Identify which cell holds the provided text, then report its [x, y] central coordinate. 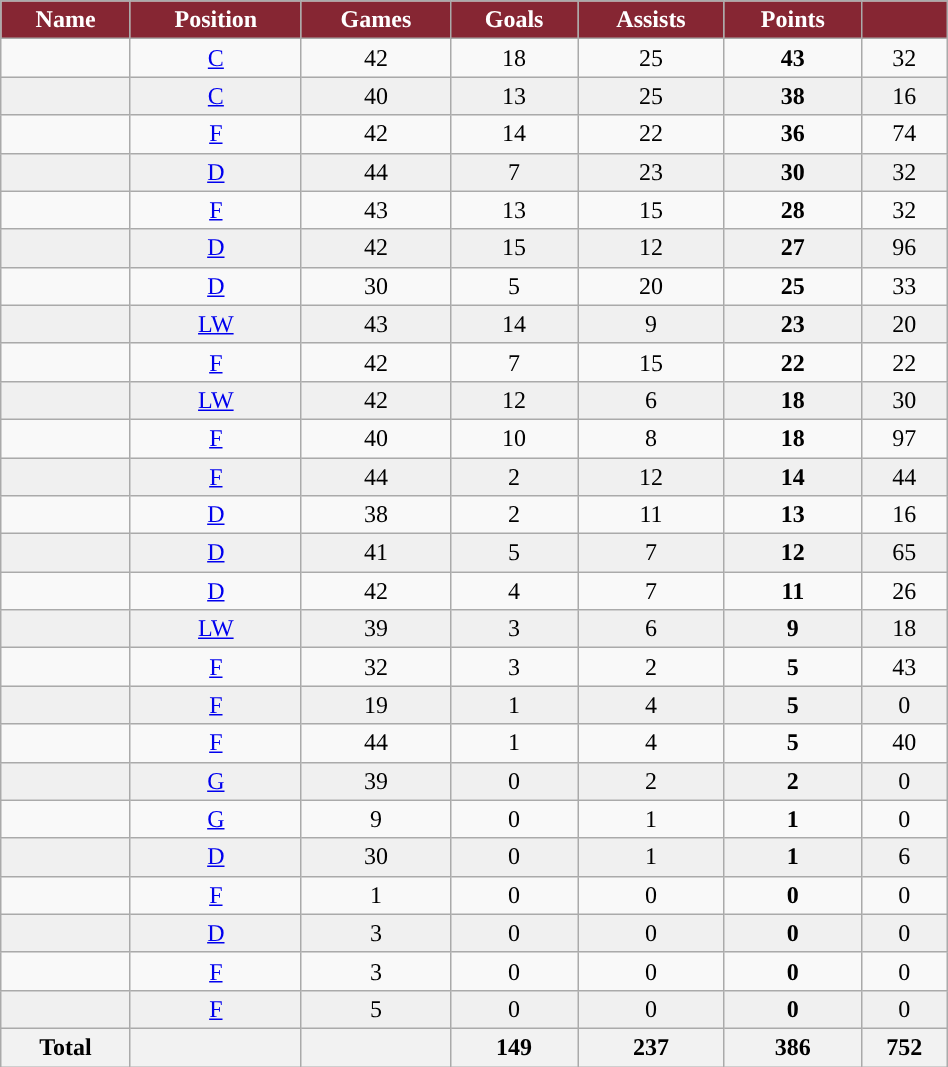
752 [904, 1047]
Assists [652, 20]
27 [792, 248]
28 [792, 210]
36 [792, 134]
Points [792, 20]
Position [216, 20]
19 [376, 705]
96 [904, 248]
97 [904, 438]
149 [514, 1047]
33 [904, 286]
26 [904, 591]
74 [904, 134]
Name [66, 20]
10 [514, 438]
8 [652, 438]
41 [376, 553]
237 [652, 1047]
Games [376, 20]
Goals [514, 20]
Total [66, 1047]
386 [792, 1047]
65 [904, 553]
